Output the [X, Y] coordinate of the center of the cell containing the given text.  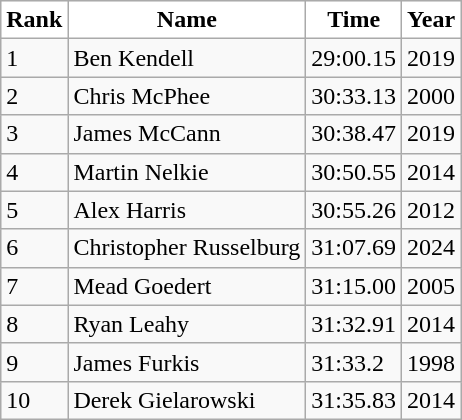
Ben Kendell [187, 58]
9 [34, 362]
Time [354, 20]
1998 [432, 362]
2000 [432, 96]
Alex Harris [187, 210]
31:15.00 [354, 286]
Martin Nelkie [187, 172]
31:33.2 [354, 362]
31:32.91 [354, 324]
Chris McPhee [187, 96]
Mead Goedert [187, 286]
2024 [432, 248]
James McCann [187, 134]
3 [34, 134]
Christopher Russelburg [187, 248]
31:07.69 [354, 248]
29:00.15 [354, 58]
7 [34, 286]
1 [34, 58]
Ryan Leahy [187, 324]
5 [34, 210]
30:33.13 [354, 96]
2012 [432, 210]
Year [432, 20]
30:50.55 [354, 172]
2005 [432, 286]
Name [187, 20]
Derek Gielarowski [187, 400]
6 [34, 248]
10 [34, 400]
James Furkis [187, 362]
30:55.26 [354, 210]
30:38.47 [354, 134]
31:35.83 [354, 400]
4 [34, 172]
Rank [34, 20]
2 [34, 96]
8 [34, 324]
